Scan for the cell matching the given text and deliver its (x, y) coordinate at center. 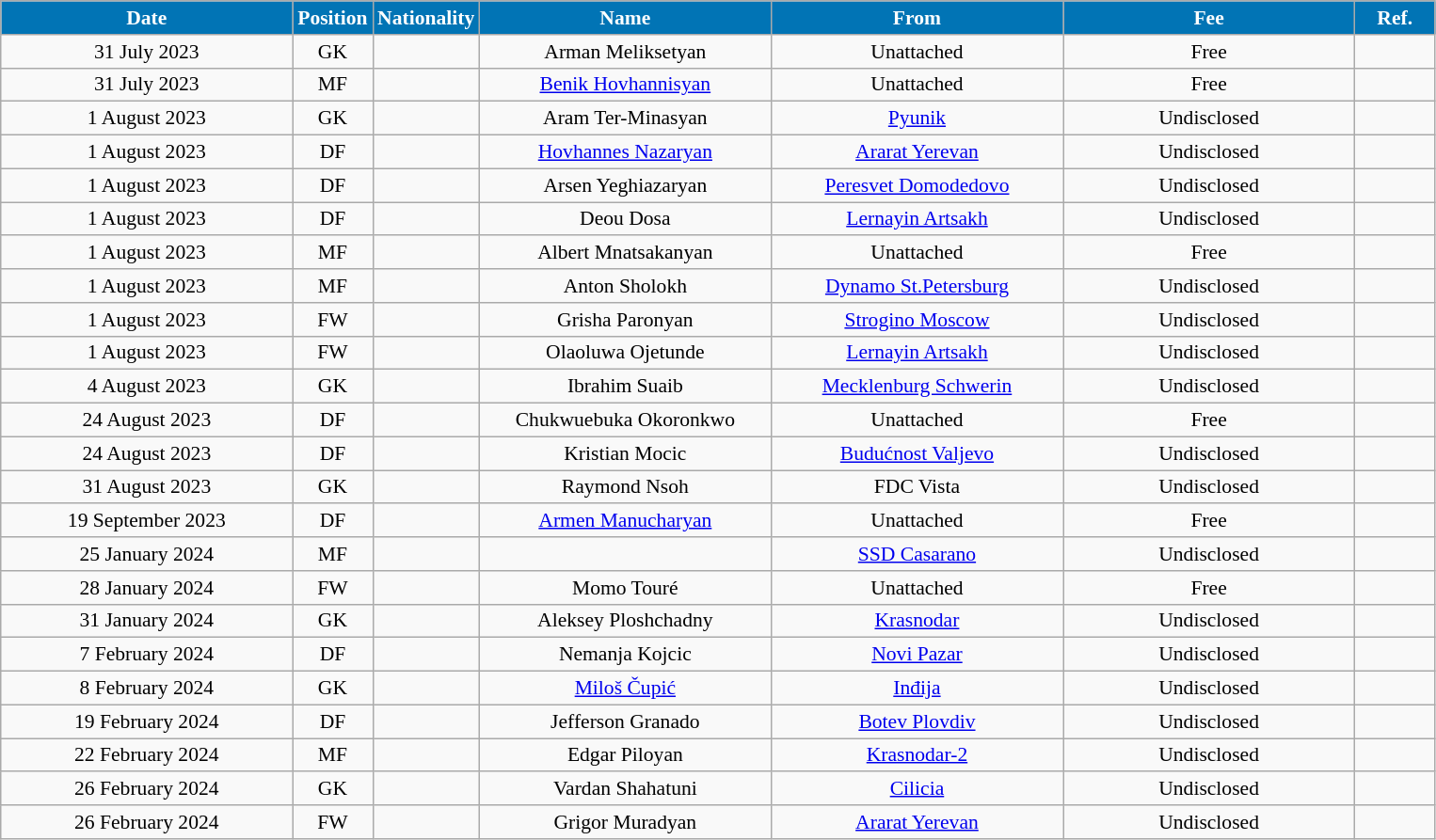
Miloš Čupić (625, 689)
19 February 2024 (147, 721)
Aram Ter-Minasyan (625, 119)
Arman Meliksetyan (625, 52)
31 January 2024 (147, 621)
Armen Manucharyan (625, 521)
Peresvet Domodedovo (917, 185)
Ref. (1395, 18)
Kristian Mocic (625, 453)
Nationality (425, 18)
Pyunik (917, 119)
Botev Plovdiv (917, 721)
19 September 2023 (147, 521)
Jefferson Granado (625, 721)
Nemanja Kojcic (625, 655)
Grigor Muradyan (625, 822)
Hovhannes Nazaryan (625, 152)
Vardan Shahatuni (625, 789)
4 August 2023 (147, 387)
Aleksey Ploshchadny (625, 621)
FDC Vista (917, 487)
Position (333, 18)
Cilicia (917, 789)
Albert Mnatsakanyan (625, 253)
Budućnost Valjevo (917, 453)
Mecklenburg Schwerin (917, 387)
Dynamo St.Petersburg (917, 286)
Deou Dosa (625, 219)
Inđija (917, 689)
25 January 2024 (147, 554)
Ibrahim Suaib (625, 387)
7 February 2024 (147, 655)
Edgar Piloyan (625, 755)
Krasnodar-2 (917, 755)
Benik Hovhannisyan (625, 85)
Arsen Yeghiazaryan (625, 185)
Raymond Nsoh (625, 487)
Momo Touré (625, 588)
Fee (1209, 18)
Date (147, 18)
Strogino Moscow (917, 320)
From (917, 18)
Chukwuebuka Okoronkwo (625, 420)
Novi Pazar (917, 655)
8 February 2024 (147, 689)
Anton Sholokh (625, 286)
Olaoluwa Ojetunde (625, 353)
Krasnodar (917, 621)
Grisha Paronyan (625, 320)
28 January 2024 (147, 588)
Name (625, 18)
SSD Casarano (917, 554)
31 August 2023 (147, 487)
22 February 2024 (147, 755)
